Search for the cell housing the specified text and yield its [x, y] center coordinate. 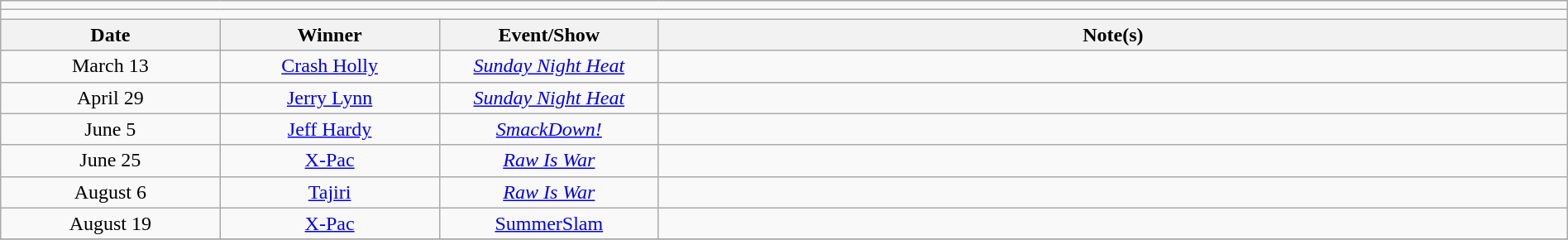
Date [111, 35]
SummerSlam [549, 223]
August 6 [111, 192]
June 5 [111, 129]
Crash Holly [329, 66]
Winner [329, 35]
Note(s) [1113, 35]
August 19 [111, 223]
Jeff Hardy [329, 129]
Tajiri [329, 192]
March 13 [111, 66]
Jerry Lynn [329, 98]
April 29 [111, 98]
June 25 [111, 161]
Event/Show [549, 35]
SmackDown! [549, 129]
